Identify which cell holds the provided text, then report its (X, Y) central coordinate. 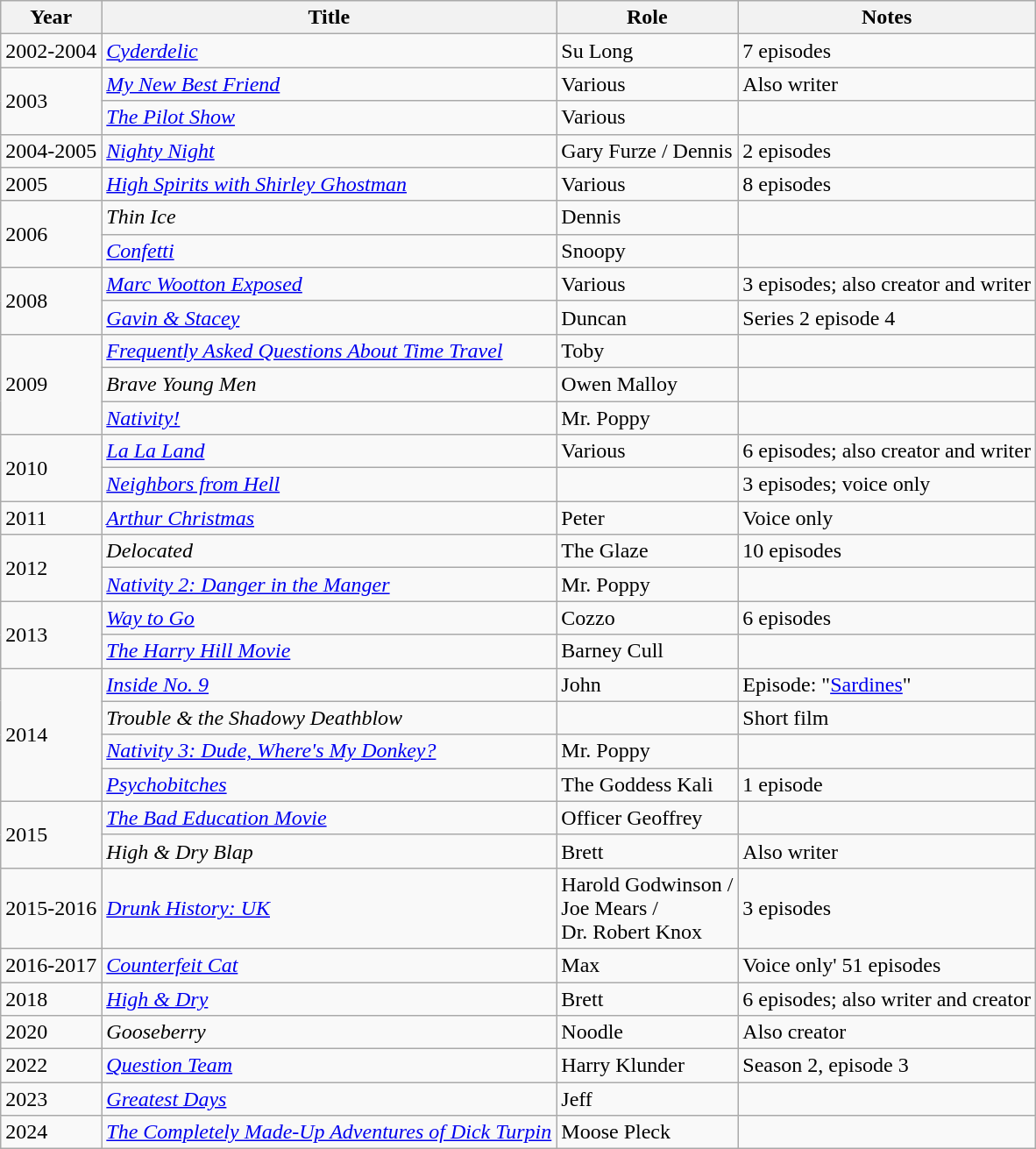
Year (51, 18)
Cozzo (647, 618)
2024 (51, 1132)
3 episodes; also creator and writer (887, 284)
6 episodes (887, 618)
Trouble & the Shadowy Deathblow (330, 718)
Dennis (647, 217)
The Pilot Show (330, 117)
Season 2, episode 3 (887, 1066)
Toby (647, 351)
Su Long (647, 51)
Gooseberry (330, 1032)
Nativity 2: Danger in the Manger (330, 585)
Cyderdelic (330, 51)
Title (330, 18)
Barney Cull (647, 651)
Question Team (330, 1066)
Duncan (647, 317)
John (647, 684)
Officer Geoffrey (647, 818)
Frequently Asked Questions About Time Travel (330, 351)
2022 (51, 1066)
Delocated (330, 551)
8 episodes (887, 184)
2002-2004 (51, 51)
2020 (51, 1032)
2018 (51, 998)
1 episode (887, 784)
The Bad Education Movie (330, 818)
Noodle (647, 1032)
Brave Young Men (330, 384)
2 episodes (887, 151)
2013 (51, 635)
2014 (51, 734)
7 episodes (887, 51)
High Spirits with Shirley Ghostman (330, 184)
Gavin & Stacey (330, 317)
The Completely Made-Up Adventures of Dick Turpin (330, 1132)
Moose Pleck (647, 1132)
Way to Go (330, 618)
Inside No. 9 (330, 684)
2010 (51, 468)
2003 (51, 101)
Snoopy (647, 251)
Jeff (647, 1099)
The Harry Hill Movie (330, 651)
Greatest Days (330, 1099)
6 episodes; also creator and writer (887, 451)
Short film (887, 718)
Peter (647, 518)
Harold Godwinson / Joe Mears / Dr. Robert Knox (647, 908)
10 episodes (887, 551)
3 episodes (887, 908)
2012 (51, 568)
Owen Malloy (647, 384)
Neighbors from Hell (330, 485)
2006 (51, 234)
Psychobitches (330, 784)
2016-2017 (51, 965)
Also creator (887, 1032)
The Glaze (647, 551)
Series 2 episode 4 (887, 317)
2009 (51, 384)
Arthur Christmas (330, 518)
Marc Wootton Exposed (330, 284)
Thin Ice (330, 217)
Gary Furze / Dennis (647, 151)
Nativity 3: Dude, Where's My Donkey? (330, 751)
2004-2005 (51, 151)
Counterfeit Cat (330, 965)
2011 (51, 518)
2023 (51, 1099)
Confetti (330, 251)
6 episodes; also writer and creator (887, 998)
Episode: "Sardines" (887, 684)
2015 (51, 834)
2015-2016 (51, 908)
Drunk History: UK (330, 908)
Nativity! (330, 418)
The Goddess Kali (647, 784)
Role (647, 18)
High & Dry (330, 998)
Harry Klunder (647, 1066)
Voice only (887, 518)
La La Land (330, 451)
My New Best Friend (330, 84)
High & Dry Blap (330, 851)
Nighty Night (330, 151)
3 episodes; voice only (887, 485)
Notes (887, 18)
Max (647, 965)
2008 (51, 301)
2005 (51, 184)
Voice only' 51 episodes (887, 965)
